Search for the cell housing the specified text and yield its [x, y] center coordinate. 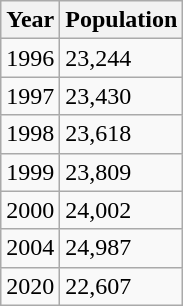
23,244 [122, 58]
2020 [30, 286]
2004 [30, 248]
23,618 [122, 134]
Year [30, 20]
Population [122, 20]
23,430 [122, 96]
1998 [30, 134]
24,002 [122, 210]
22,607 [122, 286]
1999 [30, 172]
23,809 [122, 172]
1997 [30, 96]
24,987 [122, 248]
1996 [30, 58]
2000 [30, 210]
